Return the [x, y] coordinate for the center point of the cell that contains the specified text.  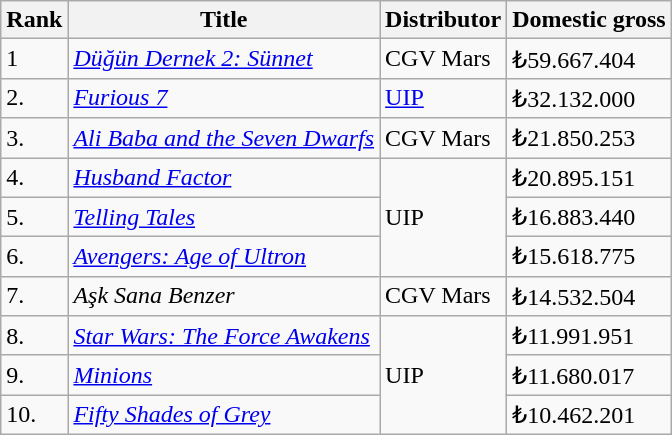
Fifty Shades of Grey [224, 415]
Husband Factor [224, 178]
₺32.132.000 [590, 98]
Domestic gross [590, 20]
Minions [224, 375]
Furious 7 [224, 98]
1 [34, 59]
Distributor [444, 20]
Title [224, 20]
5. [34, 217]
4. [34, 178]
6. [34, 257]
9. [34, 375]
₺10.462.201 [590, 415]
₺14.532.504 [590, 296]
Ali Baba and the Seven Dwarfs [224, 138]
Düğün Dernek 2: Sünnet [224, 59]
3. [34, 138]
7. [34, 296]
₺59.667.404 [590, 59]
₺15.618.775 [590, 257]
2. [34, 98]
₺20.895.151 [590, 178]
10. [34, 415]
₺21.850.253 [590, 138]
Telling Tales [224, 217]
8. [34, 336]
₺11.991.951 [590, 336]
Aşk Sana Benzer [224, 296]
Avengers: Age of Ultron [224, 257]
₺16.883.440 [590, 217]
Star Wars: The Force Awakens [224, 336]
Rank [34, 20]
₺11.680.017 [590, 375]
